Output the (x, y) coordinate of the center of the cell containing the given text.  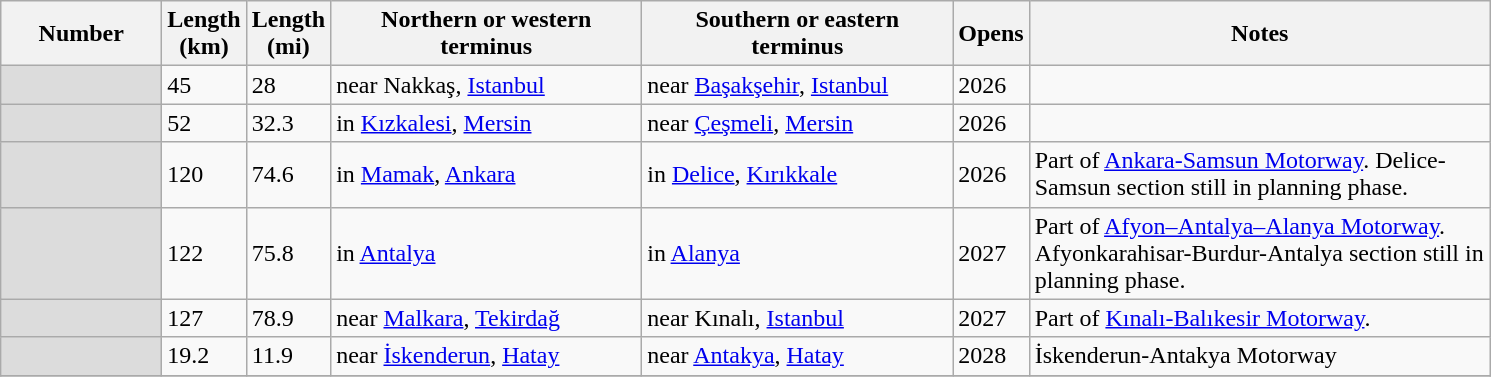
11.9 (288, 356)
120 (204, 174)
75.8 (288, 253)
Number (82, 34)
32.3 (288, 123)
in Kızkalesi, Mersin (486, 123)
19.2 (204, 356)
in Delice, Kırıkkale (798, 174)
28 (288, 85)
52 (204, 123)
2028 (991, 356)
near Başakşehir, Istanbul (798, 85)
near Antakya, Hatay (798, 356)
Notes (1260, 34)
Opens (991, 34)
Length (km) (204, 34)
near Nakkaş, Istanbul (486, 85)
İskenderun-Antakya Motorway (1260, 356)
78.9 (288, 318)
Northern or western terminus (486, 34)
in Antalya (486, 253)
122 (204, 253)
Southern or eastern terminus (798, 34)
Part of Afyon–Antalya–Alanya Motorway. Afyonkarahisar-Burdur-Antalya section still in planning phase. (1260, 253)
74.6 (288, 174)
45 (204, 85)
Length (mi) (288, 34)
127 (204, 318)
near Kınalı, Istanbul (798, 318)
near İskenderun, Hatay (486, 356)
Part of Kınalı-Balıkesir Motorway. (1260, 318)
near Çeşmeli, Mersin (798, 123)
near Malkara, Tekirdağ (486, 318)
Part of Ankara-Samsun Motorway. Delice-Samsun section still in planning phase. (1260, 174)
in Mamak, Ankara (486, 174)
in Alanya (798, 253)
